For the text-containing cell, return its midpoint in [x, y] coordinate format. 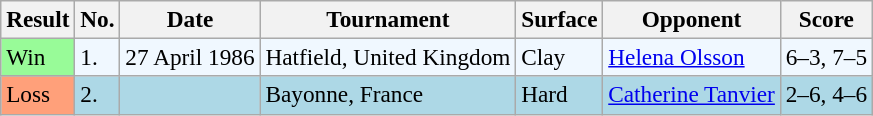
1. [98, 57]
Catherine Tanvier [692, 95]
Date [190, 19]
Helena Olsson [692, 57]
Win [38, 57]
Surface [560, 19]
6–3, 7–5 [826, 57]
Result [38, 19]
Clay [560, 57]
Score [826, 19]
Bayonne, France [388, 95]
Opponent [692, 19]
Hatfield, United Kingdom [388, 57]
Loss [38, 95]
Tournament [388, 19]
2–6, 4–6 [826, 95]
Hard [560, 95]
No. [98, 19]
2. [98, 95]
27 April 1986 [190, 57]
